From the cell containing the given text, extract its center point as [x, y] coordinate. 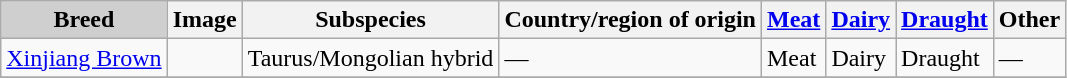
Image [204, 20]
Xinjiang Brown [84, 58]
Subspecies [370, 20]
Other [1029, 20]
Breed [84, 20]
Country/region of origin [630, 20]
Taurus/Mongolian hybrid [370, 58]
